Return the (x, y) coordinate for the center point of the cell that contains the specified text.  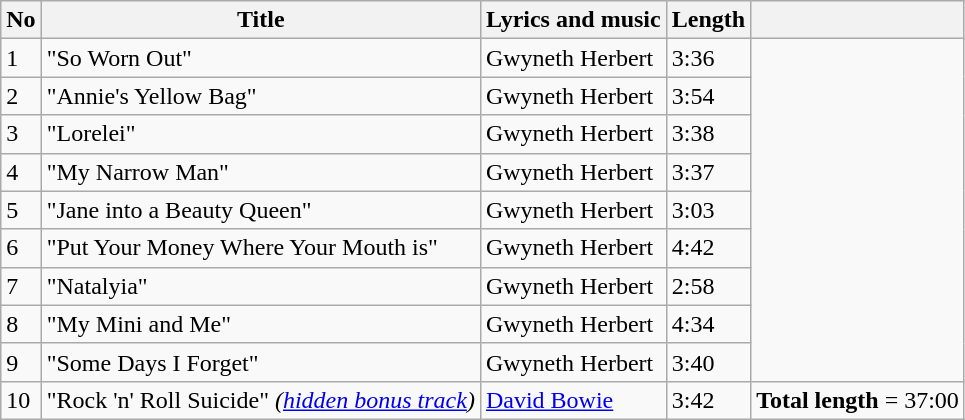
8 (21, 324)
7 (21, 286)
"My Narrow Man" (260, 172)
"Rock 'n' Roll Suicide" (hidden bonus track) (260, 400)
No (21, 20)
Total length = 37:00 (858, 400)
3:37 (708, 172)
4 (21, 172)
"So Worn Out" (260, 58)
2:58 (708, 286)
3:40 (708, 362)
10 (21, 400)
3:03 (708, 210)
9 (21, 362)
4:34 (708, 324)
"Some Days I Forget" (260, 362)
6 (21, 248)
3:54 (708, 96)
David Bowie (573, 400)
"Natalyia" (260, 286)
"Annie's Yellow Bag" (260, 96)
3 (21, 134)
2 (21, 96)
"Lorelei" (260, 134)
"Jane into a Beauty Queen" (260, 210)
3:38 (708, 134)
3:42 (708, 400)
Length (708, 20)
5 (21, 210)
1 (21, 58)
Title (260, 20)
4:42 (708, 248)
Lyrics and music (573, 20)
3:36 (708, 58)
"Put Your Money Where Your Mouth is" (260, 248)
"My Mini and Me" (260, 324)
